Extract the [x, y] coordinate from the center of the cell holding the provided text.  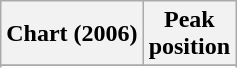
Peakposition [189, 34]
Chart (2006) [72, 34]
